From the cell containing the given text, extract its center point as [X, Y] coordinate. 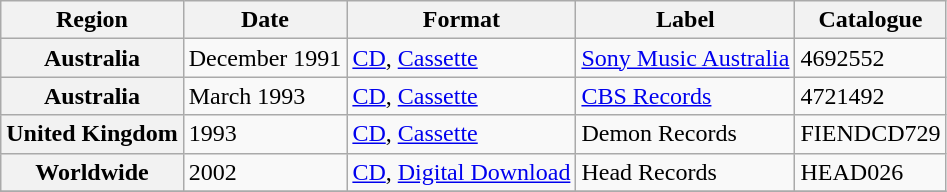
December 1991 [265, 58]
Demon Records [686, 134]
4692552 [870, 58]
Catalogue [870, 20]
HEAD026 [870, 172]
2002 [265, 172]
Label [686, 20]
FIENDCD729 [870, 134]
Region [92, 20]
Format [462, 20]
Head Records [686, 172]
Worldwide [92, 172]
Sony Music Australia [686, 58]
United Kingdom [92, 134]
1993 [265, 134]
CD, Digital Download [462, 172]
March 1993 [265, 96]
CBS Records [686, 96]
4721492 [870, 96]
Date [265, 20]
